From the cell containing the given text, extract its center point as [x, y] coordinate. 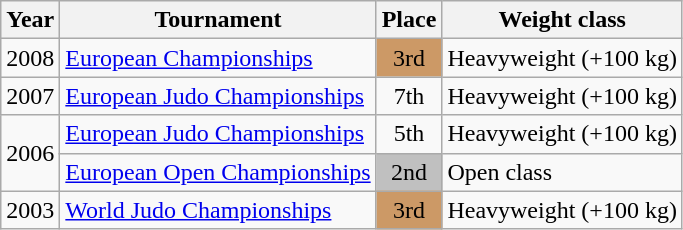
European Open Championships [218, 172]
Year [30, 20]
2003 [30, 210]
2006 [30, 153]
Place [409, 20]
World Judo Championships [218, 210]
Weight class [562, 20]
7th [409, 96]
Tournament [218, 20]
European Championships [218, 58]
2007 [30, 96]
Open class [562, 172]
2008 [30, 58]
5th [409, 134]
2nd [409, 172]
